Identify which cell holds the provided text, then report its (x, y) central coordinate. 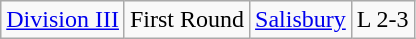
L 2-3 (382, 20)
Salisbury (301, 20)
First Round (186, 20)
Division III (63, 20)
